Search for the cell housing the specified text and yield its [X, Y] center coordinate. 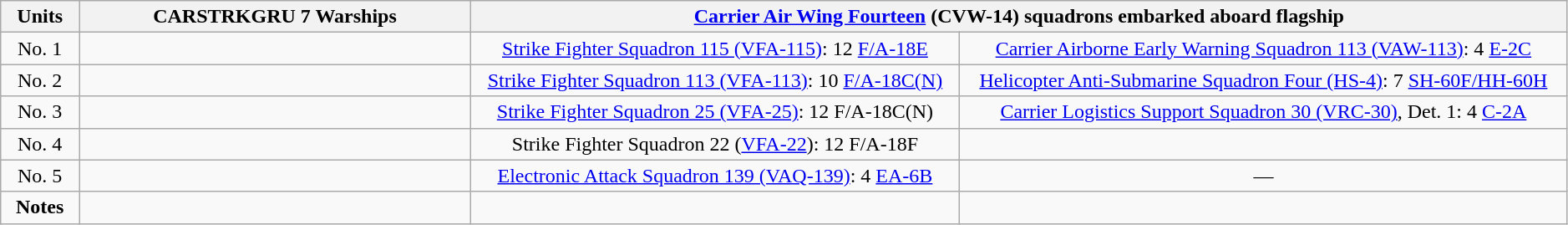
Carrier Logistics Support Squadron 30 (VRC-30), Det. 1: 4 C-2A [1263, 112]
No. 3 [40, 112]
Strike Fighter Squadron 113 (VFA-113): 10 F/A-18C(N) [715, 80]
Strike Fighter Squadron 22 (VFA-22): 12 F/A-18F [715, 144]
Strike Fighter Squadron 115 (VFA-115): 12 F/A-18E [715, 49]
Units [40, 17]
Electronic Attack Squadron 139 (VAQ-139): 4 EA-6B [715, 176]
Carrier Airborne Early Warning Squadron 113 (VAW-113): 4 E-2C [1263, 49]
— [1263, 176]
Notes [40, 207]
Carrier Air Wing Fourteen (CVW-14) squadrons embarked aboard flagship [1019, 17]
No. 5 [40, 176]
No. 4 [40, 144]
Strike Fighter Squadron 25 (VFA-25): 12 F/A-18C(N) [715, 112]
CARSTRKGRU 7 Warships [276, 17]
No. 2 [40, 80]
Helicopter Anti-Submarine Squadron Four (HS-4): 7 SH-60F/HH-60H [1263, 80]
No. 1 [40, 49]
